Identify which cell holds the provided text, then report its (x, y) central coordinate. 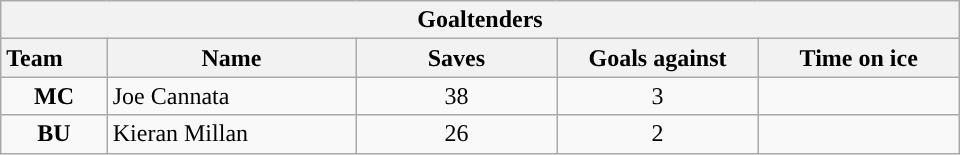
Kieran Millan (232, 134)
38 (456, 96)
MC (54, 96)
Name (232, 58)
BU (54, 134)
26 (456, 134)
Time on ice (858, 58)
2 (658, 134)
Joe Cannata (232, 96)
Goals against (658, 58)
Goaltenders (480, 20)
Team (54, 58)
Saves (456, 58)
3 (658, 96)
